Scan for the cell matching the given text and deliver its (x, y) coordinate at center. 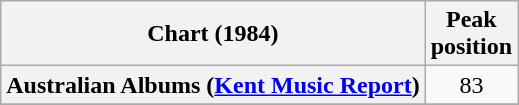
Australian Albums (Kent Music Report) (213, 85)
Peakposition (471, 34)
Chart (1984) (213, 34)
83 (471, 85)
